From the cell containing the given text, extract its center point as [X, Y] coordinate. 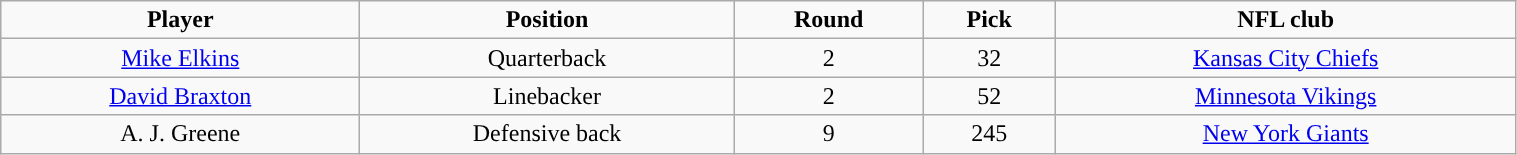
Player [180, 20]
Mike Elkins [180, 58]
9 [828, 134]
New York Giants [1286, 134]
Minnesota Vikings [1286, 96]
52 [989, 96]
Kansas City Chiefs [1286, 58]
Pick [989, 20]
Linebacker [548, 96]
A. J. Greene [180, 134]
32 [989, 58]
Round [828, 20]
Quarterback [548, 58]
David Braxton [180, 96]
Defensive back [548, 134]
Position [548, 20]
NFL club [1286, 20]
245 [989, 134]
